Return (x, y) of the center of cell containing provided text 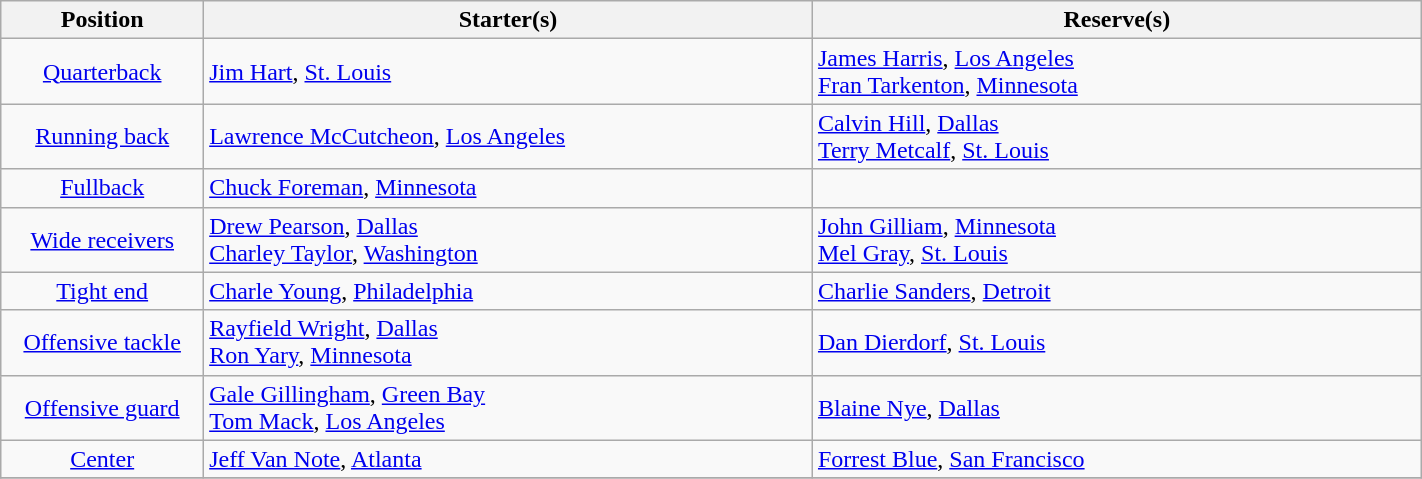
Drew Pearson, Dallas Charley Taylor, Washington (508, 240)
Chuck Foreman, Minnesota (508, 188)
Wide receivers (102, 240)
Fullback (102, 188)
Calvin Hill, Dallas Terry Metcalf, St. Louis (1116, 136)
Charlie Sanders, Detroit (1116, 291)
Starter(s) (508, 20)
Gale Gillingham, Green Bay Tom Mack, Los Angeles (508, 408)
Forrest Blue, San Francisco (1116, 459)
Position (102, 20)
Jeff Van Note, Atlanta (508, 459)
Rayfield Wright, Dallas Ron Yary, Minnesota (508, 342)
Reserve(s) (1116, 20)
Center (102, 459)
Dan Dierdorf, St. Louis (1116, 342)
John Gilliam, Minnesota Mel Gray, St. Louis (1116, 240)
Offensive tackle (102, 342)
Running back (102, 136)
Blaine Nye, Dallas (1116, 408)
James Harris, Los Angeles Fran Tarkenton, Minnesota (1116, 72)
Jim Hart, St. Louis (508, 72)
Lawrence McCutcheon, Los Angeles (508, 136)
Quarterback (102, 72)
Charle Young, Philadelphia (508, 291)
Offensive guard (102, 408)
Tight end (102, 291)
